Return the [X, Y] coordinate for the center point of the cell that contains the specified text.  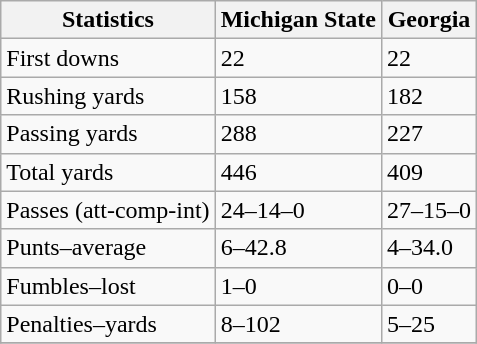
8–102 [298, 324]
Fumbles–lost [108, 286]
182 [428, 96]
5–25 [428, 324]
Rushing yards [108, 96]
Georgia [428, 20]
4–34.0 [428, 248]
0–0 [428, 286]
158 [298, 96]
227 [428, 134]
27–15–0 [428, 210]
24–14–0 [298, 210]
Michigan State [298, 20]
288 [298, 134]
6–42.8 [298, 248]
Penalties–yards [108, 324]
Passing yards [108, 134]
Statistics [108, 20]
Total yards [108, 172]
Passes (att-comp-int) [108, 210]
Punts–average [108, 248]
446 [298, 172]
409 [428, 172]
1–0 [298, 286]
First downs [108, 58]
